Determine the [X, Y] coordinate at the center of the cell enclosing the given text.  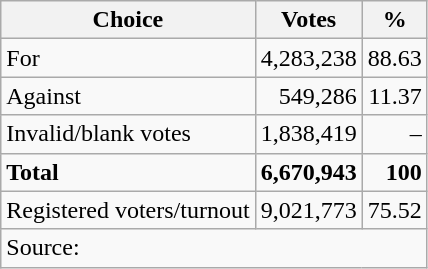
1,838,419 [308, 134]
% [394, 20]
Source: [214, 248]
4,283,238 [308, 58]
11.37 [394, 96]
549,286 [308, 96]
– [394, 134]
9,021,773 [308, 210]
Total [128, 172]
88.63 [394, 58]
Votes [308, 20]
100 [394, 172]
Invalid/blank votes [128, 134]
Registered voters/turnout [128, 210]
Against [128, 96]
75.52 [394, 210]
Choice [128, 20]
6,670,943 [308, 172]
For [128, 58]
